For the text-containing cell, return its midpoint in [x, y] coordinate format. 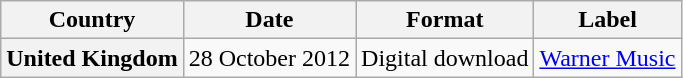
Country [92, 20]
United Kingdom [92, 58]
28 October 2012 [269, 58]
Digital download [445, 58]
Label [608, 20]
Warner Music [608, 58]
Date [269, 20]
Format [445, 20]
